Locate the cell with the specified text and output its [X, Y] center coordinate. 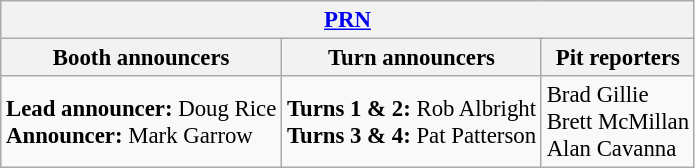
PRN [348, 20]
Booth announcers [142, 58]
Pit reporters [618, 58]
Turns 1 & 2: Rob AlbrightTurns 3 & 4: Pat Patterson [412, 122]
Turn announcers [412, 58]
Brad GillieBrett McMillanAlan Cavanna [618, 122]
Lead announcer: Doug RiceAnnouncer: Mark Garrow [142, 122]
